From the cell containing the given text, extract its center point as [x, y] coordinate. 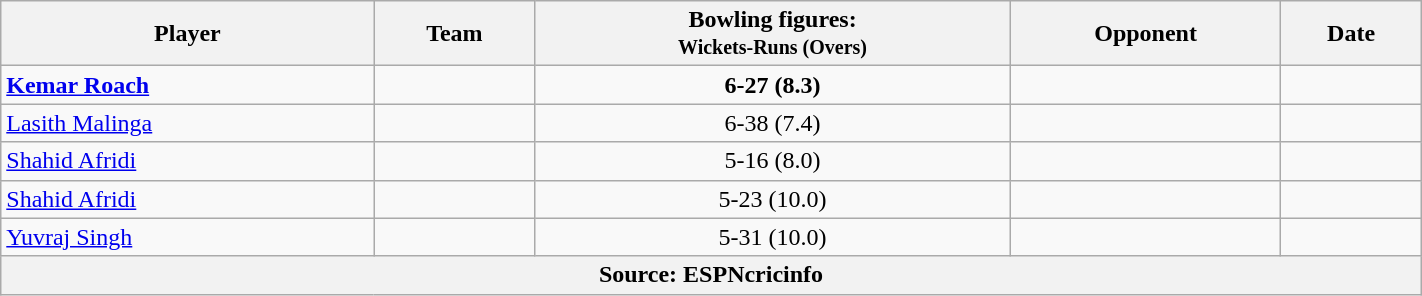
Lasith Malinga [188, 123]
Date [1351, 34]
Player [188, 34]
Source: ESPNcricinfo [711, 275]
Bowling figures:Wickets-Runs (Overs) [773, 34]
Kemar Roach [188, 85]
5-23 (10.0) [773, 199]
6-38 (7.4) [773, 123]
Yuvraj Singh [188, 237]
5-16 (8.0) [773, 161]
Team [454, 34]
6-27 (8.3) [773, 85]
Opponent [1145, 34]
5-31 (10.0) [773, 237]
